Find where the given text appears and provide that cell's center as [X, Y] coordinate. 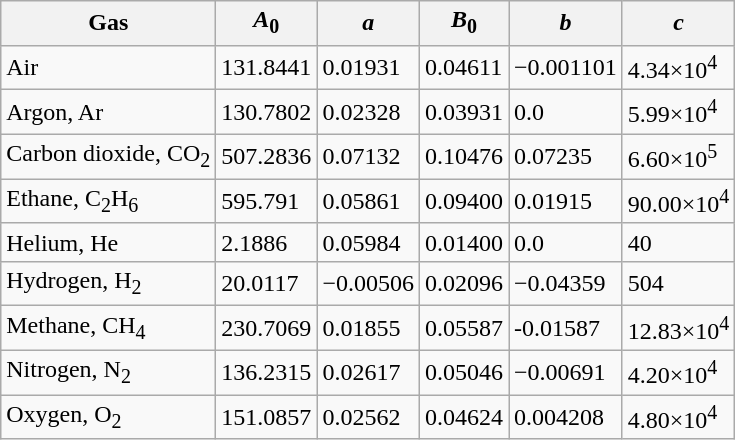
0.02328 [368, 112]
5.99×104 [678, 112]
Oxygen, O2 [108, 418]
A0 [266, 23]
B0 [464, 23]
0.09400 [464, 202]
−0.00506 [368, 283]
0.07132 [368, 156]
Gas [108, 23]
Carbon dioxide, CO2 [108, 156]
Air [108, 68]
230.7069 [266, 328]
0.05587 [464, 328]
40 [678, 242]
a [368, 23]
0.004208 [566, 418]
c [678, 23]
2.1886 [266, 242]
-0.01587 [566, 328]
0.05984 [368, 242]
Methane, CH4 [108, 328]
−0.04359 [566, 283]
4.20×104 [678, 372]
Nitrogen, N2 [108, 372]
504 [678, 283]
131.8441 [266, 68]
4.34×104 [678, 68]
0.04624 [464, 418]
0.04611 [464, 68]
136.2315 [266, 372]
Helium, He [108, 242]
−0.001101 [566, 68]
−0.00691 [566, 372]
Argon, Ar [108, 112]
507.2836 [266, 156]
12.83×104 [678, 328]
Ethane, C2H6 [108, 202]
0.02096 [464, 283]
0.01915 [566, 202]
0.07235 [566, 156]
0.05861 [368, 202]
0.01400 [464, 242]
595.791 [266, 202]
Hydrogen, H2 [108, 283]
0.05046 [464, 372]
0.10476 [464, 156]
6.60×105 [678, 156]
0.01855 [368, 328]
0.02562 [368, 418]
4.80×104 [678, 418]
130.7802 [266, 112]
0.03931 [464, 112]
0.01931 [368, 68]
20.0117 [266, 283]
90.00×104 [678, 202]
b [566, 23]
151.0857 [266, 418]
0.02617 [368, 372]
